Detect which cell encompasses the target text, then output its (x, y) center coordinate. 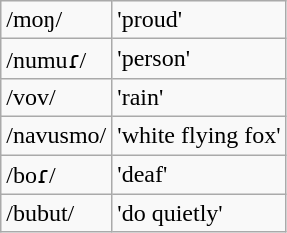
'white flying fox' (199, 135)
/numuɾ/ (56, 59)
'person' (199, 59)
'do quietly' (199, 213)
/boɾ/ (56, 174)
'proud' (199, 20)
/bubut/ (56, 213)
/navusmo/ (56, 135)
/vov/ (56, 97)
'rain' (199, 97)
/moŋ/ (56, 20)
'deaf' (199, 174)
